Find where the given text appears and provide that cell's center as (X, Y) coordinate. 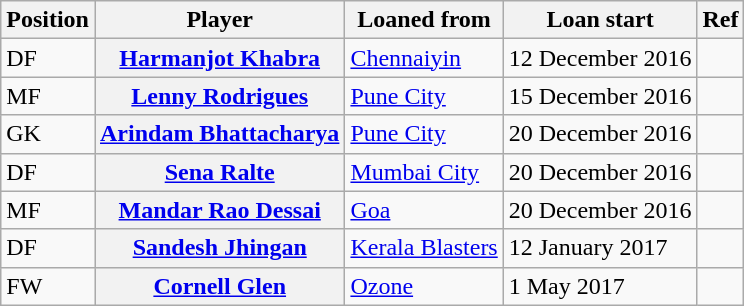
15 December 2016 (600, 96)
Player (219, 20)
Harmanjot Khabra (219, 58)
Kerala Blasters (424, 248)
Sandesh Jhingan (219, 248)
1 May 2017 (600, 286)
Mumbai City (424, 172)
Sena Ralte (219, 172)
Lenny Rodrigues (219, 96)
Loaned from (424, 20)
Mandar Rao Dessai (219, 210)
Position (48, 20)
Arindam Bhattacharya (219, 134)
Cornell Glen (219, 286)
Loan start (600, 20)
Ref (720, 20)
Chennaiyin (424, 58)
FW (48, 286)
12 January 2017 (600, 248)
12 December 2016 (600, 58)
GK (48, 134)
Goa (424, 210)
Ozone (424, 286)
